Output the (x, y) coordinate of the center of the cell containing the given text.  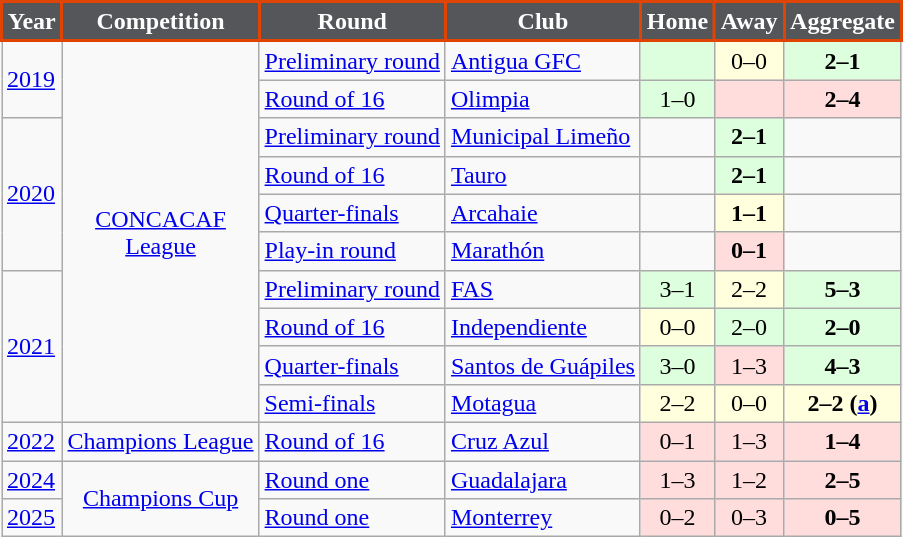
2021 (32, 346)
3–0 (677, 365)
FAS (542, 289)
2025 (32, 518)
Home (677, 22)
Santos de Guápiles (542, 365)
2020 (32, 194)
Olimpia (542, 99)
Aggregate (842, 22)
5–3 (842, 289)
Champions Cup (160, 498)
Tauro (542, 175)
Cruz Azul (542, 441)
Motagua (542, 403)
Marathón (542, 251)
2022 (32, 441)
2–2 (a) (842, 403)
Round (352, 22)
2–5 (842, 479)
Year (32, 22)
0–2 (677, 518)
1–4 (842, 441)
Arcahaie (542, 213)
4–3 (842, 365)
2–4 (842, 99)
Guadalajara (542, 479)
1–0 (677, 99)
Club (542, 22)
Semi-finals (352, 403)
2024 (32, 479)
Away (748, 22)
0–3 (748, 518)
1–2 (748, 479)
Independiente (542, 327)
Champions League (160, 441)
Municipal Limeño (542, 137)
0–5 (842, 518)
3–1 (677, 289)
Play-in round (352, 251)
CONCACAFLeague (160, 232)
Competition (160, 22)
2019 (32, 80)
Antigua GFC (542, 60)
Monterrey (542, 518)
1–1 (748, 213)
